Return the [x, y] coordinate for the center point of the cell that contains the specified text.  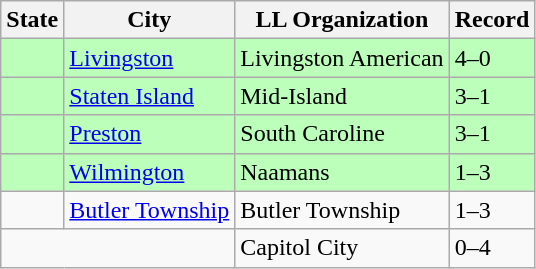
State [32, 20]
Mid-Island [342, 96]
LL Organization [342, 20]
Capitol City [342, 248]
Livingston [150, 58]
0–4 [492, 248]
City [150, 20]
Staten Island [150, 96]
Wilmington [150, 172]
Livingston American [342, 58]
4–0 [492, 58]
Preston [150, 134]
Record [492, 20]
South Caroline [342, 134]
Naamans [342, 172]
